Provide the (x, y) coordinate of the cell's center where the given text is located.  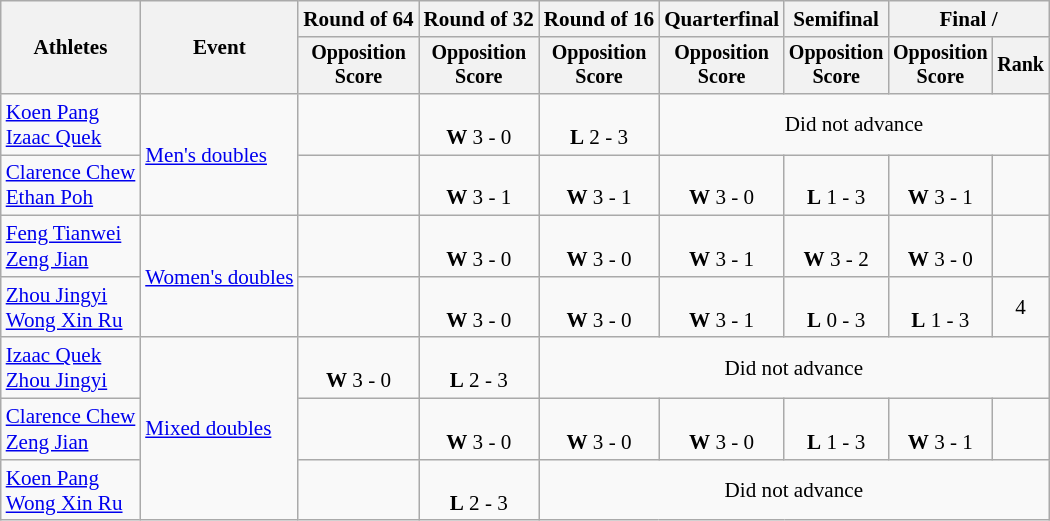
Men's doubles (219, 155)
4 (1020, 308)
Clarence ChewZeng Jian (71, 428)
Koen PangWong Xin Ru (71, 490)
Event (219, 48)
Round of 32 (479, 18)
Clarence ChewEthan Poh (71, 186)
Koen PangIzaac Quek (71, 124)
Athletes (71, 48)
Quarterfinal (722, 18)
Feng TianweiZeng Jian (71, 246)
L 0 - 3 (836, 308)
Final / (968, 18)
W 3 - 2 (836, 246)
Round of 16 (599, 18)
Round of 64 (358, 18)
Zhou JingyiWong Xin Ru (71, 308)
Izaac QuekZhou Jingyi (71, 368)
Rank (1020, 65)
Women's doubles (219, 277)
Semifinal (836, 18)
Mixed doubles (219, 430)
